Scan for the cell matching the given text and deliver its (x, y) coordinate at center. 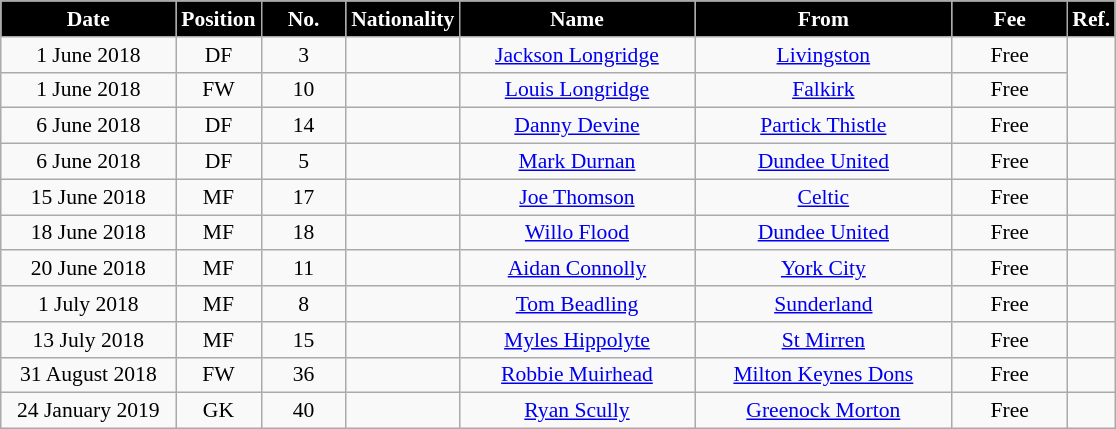
40 (304, 411)
St Mirren (824, 340)
36 (304, 375)
5 (304, 162)
York City (824, 269)
Ref. (1091, 19)
Nationality (402, 19)
Jackson Longridge (576, 55)
18 June 2018 (88, 233)
3 (304, 55)
Ryan Scully (576, 411)
Robbie Muirhead (576, 375)
Sunderland (824, 304)
Mark Durnan (576, 162)
Danny Devine (576, 126)
8 (304, 304)
18 (304, 233)
Position (218, 19)
Milton Keynes Dons (824, 375)
Louis Longridge (576, 90)
13 July 2018 (88, 340)
Livingston (824, 55)
Date (88, 19)
Fee (1010, 19)
No. (304, 19)
1 July 2018 (88, 304)
Tom Beadling (576, 304)
24 January 2019 (88, 411)
GK (218, 411)
14 (304, 126)
Name (576, 19)
10 (304, 90)
17 (304, 197)
Myles Hippolyte (576, 340)
Celtic (824, 197)
Aidan Connolly (576, 269)
11 (304, 269)
15 June 2018 (88, 197)
Partick Thistle (824, 126)
Falkirk (824, 90)
31 August 2018 (88, 375)
From (824, 19)
Willo Flood (576, 233)
Greenock Morton (824, 411)
20 June 2018 (88, 269)
Joe Thomson (576, 197)
15 (304, 340)
